Return (x, y) of the center of cell containing provided text 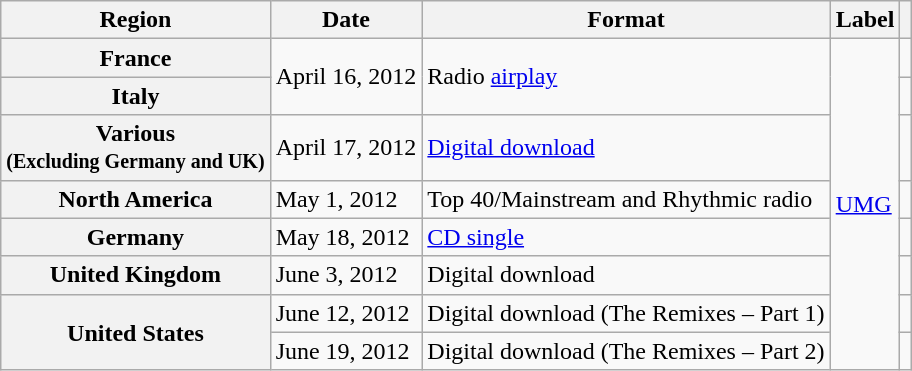
France (136, 58)
Format (626, 20)
June 3, 2012 (346, 275)
Digital download (The Remixes – Part 2) (626, 351)
May 1, 2012 (346, 199)
United Kingdom (136, 275)
Germany (136, 237)
Region (136, 20)
Digital download (The Remixes – Part 1) (626, 313)
Various (Excluding Germany and UK) (136, 148)
June 12, 2012 (346, 313)
Radio airplay (626, 77)
CD single (626, 237)
North America (136, 199)
United States (136, 332)
April 16, 2012 (346, 77)
May 18, 2012 (346, 237)
Italy (136, 96)
June 19, 2012 (346, 351)
Date (346, 20)
UMG (865, 205)
April 17, 2012 (346, 148)
Label (865, 20)
Top 40/Mainstream and Rhythmic radio (626, 199)
